Search for the cell housing the specified text and yield its [X, Y] center coordinate. 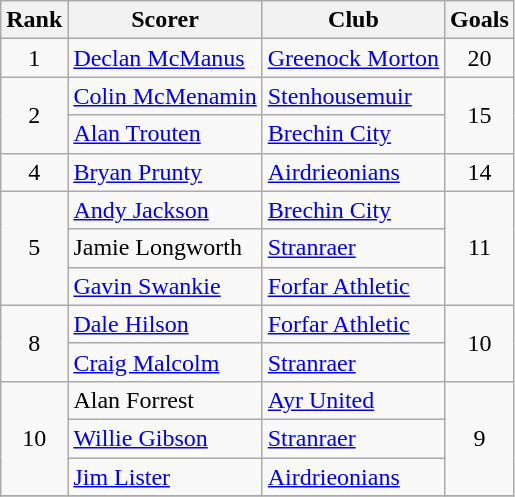
Declan McManus [165, 58]
20 [480, 58]
Goals [480, 20]
Colin McMenamin [165, 96]
11 [480, 248]
Dale Hilson [165, 324]
9 [480, 438]
Gavin Swankie [165, 286]
Andy Jackson [165, 210]
4 [34, 172]
Alan Trouten [165, 134]
15 [480, 115]
5 [34, 248]
Willie Gibson [165, 438]
Bryan Prunty [165, 172]
Stenhousemuir [353, 96]
14 [480, 172]
Jamie Longworth [165, 248]
Greenock Morton [353, 58]
Scorer [165, 20]
2 [34, 115]
Alan Forrest [165, 400]
Club [353, 20]
Jim Lister [165, 477]
8 [34, 343]
Ayr United [353, 400]
1 [34, 58]
Rank [34, 20]
Craig Malcolm [165, 362]
